Capture the cell that displays the provided text and extract its [x, y] central coordinate. 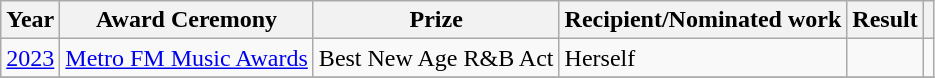
Year [30, 20]
Prize [436, 20]
Herself [703, 58]
Best New Age R&B Act [436, 58]
Recipient/Nominated work [703, 20]
Metro FM Music Awards [187, 58]
Result [885, 20]
2023 [30, 58]
Award Ceremony [187, 20]
